Capture the cell that displays the provided text and extract its (X, Y) central coordinate. 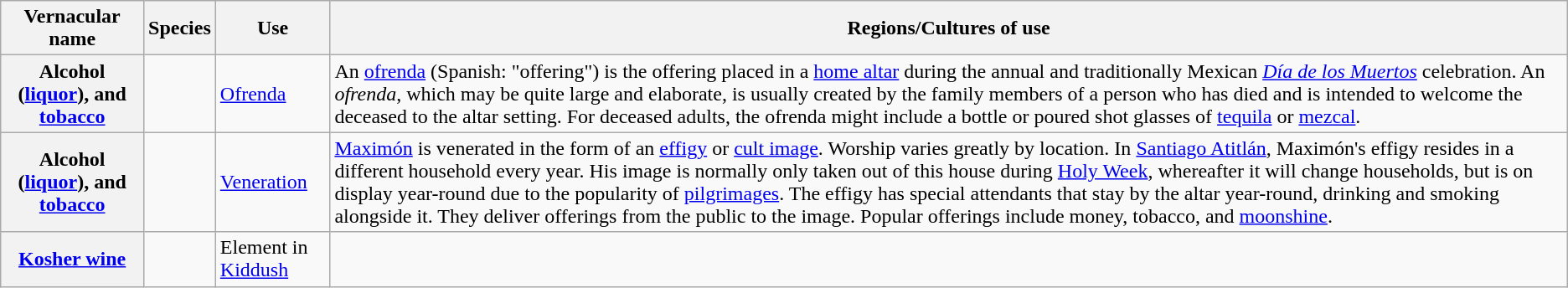
Veneration (273, 183)
Vernacular name (72, 28)
Ofrenda (273, 94)
Use (273, 28)
Species (180, 28)
Element in Kiddush (273, 260)
Regions/Cultures of use (948, 28)
Kosher wine (72, 260)
